For the text-containing cell, return its midpoint in [x, y] coordinate format. 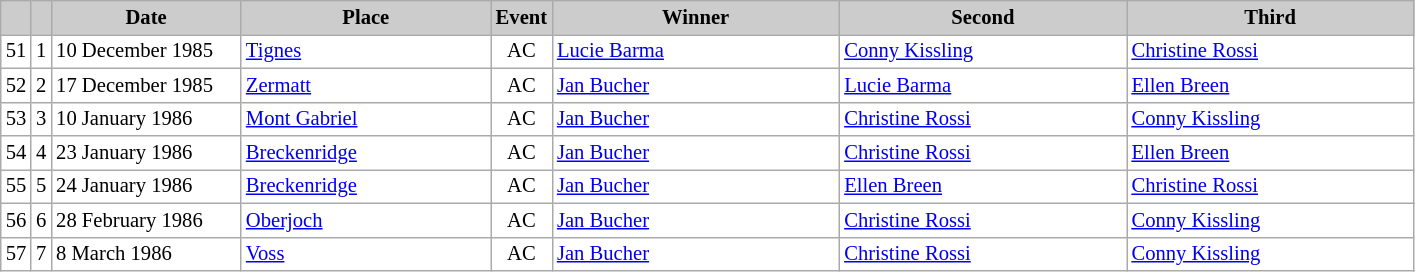
23 January 1986 [146, 153]
Winner [696, 17]
Zermatt [366, 85]
54 [16, 153]
28 February 1986 [146, 220]
5 [41, 186]
10 January 1986 [146, 119]
56 [16, 220]
2 [41, 85]
52 [16, 85]
Date [146, 17]
3 [41, 119]
Event [522, 17]
17 December 1985 [146, 85]
10 December 1985 [146, 51]
7 [41, 254]
8 March 1986 [146, 254]
Third [1270, 17]
Second [982, 17]
Tignes [366, 51]
Place [366, 17]
Mont Gabriel [366, 119]
57 [16, 254]
51 [16, 51]
1 [41, 51]
53 [16, 119]
Oberjoch [366, 220]
55 [16, 186]
24 January 1986 [146, 186]
4 [41, 153]
Voss [366, 254]
6 [41, 220]
